Pinpoint the cell where the given text exists, returning its (X, Y) midpoint coordinate. 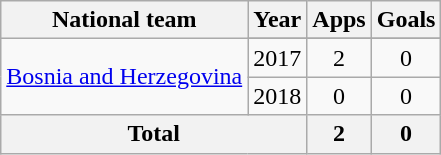
Goals (406, 20)
Bosnia and Herzegovina (124, 77)
2017 (278, 58)
National team (124, 20)
Total (154, 134)
2018 (278, 96)
Apps (339, 20)
Year (278, 20)
